Find where the given text appears and provide that cell's center as (X, Y) coordinate. 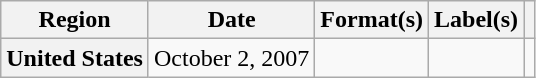
Format(s) (372, 20)
October 2, 2007 (231, 58)
United States (75, 58)
Date (231, 20)
Label(s) (476, 20)
Region (75, 20)
